Detect which cell encompasses the target text, then output its (X, Y) center coordinate. 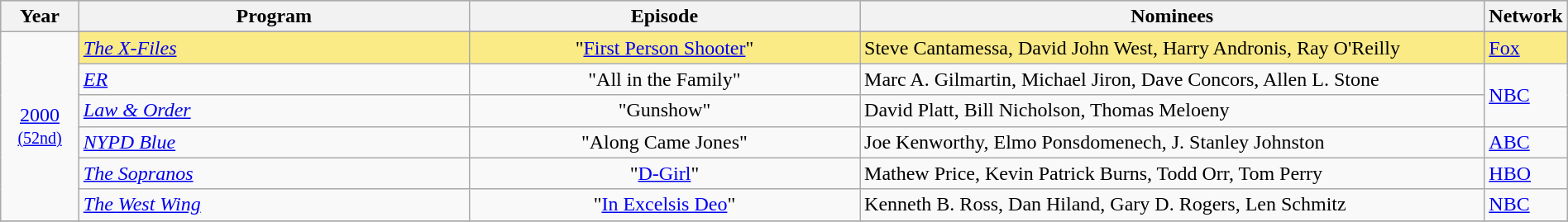
The X-Files (274, 48)
"All in the Family" (664, 79)
Episode (664, 17)
Marc A. Gilmartin, Michael Jiron, Dave Concors, Allen L. Stone (1173, 79)
HBO (1526, 173)
"Along Came Jones" (664, 142)
NYPD Blue (274, 142)
The West Wing (274, 205)
Fox (1526, 48)
Network (1526, 17)
ER (274, 79)
The Sopranos (274, 173)
2000(52nd) (40, 126)
Nominees (1173, 17)
"Gunshow" (664, 111)
David Platt, Bill Nicholson, Thomas Meloeny (1173, 111)
Joe Kenworthy, Elmo Ponsdomenech, J. Stanley Johnston (1173, 142)
Law & Order (274, 111)
"D-Girl" (664, 173)
Kenneth B. Ross, Dan Hiland, Gary D. Rogers, Len Schmitz (1173, 205)
Steve Cantamessa, David John West, Harry Andronis, Ray O'Reilly (1173, 48)
Mathew Price, Kevin Patrick Burns, Todd Orr, Tom Perry (1173, 173)
Program (274, 17)
"First Person Shooter" (664, 48)
Year (40, 17)
"In Excelsis Deo" (664, 205)
ABC (1526, 142)
